Return the (X, Y) coordinate for the center point of the cell that contains the specified text.  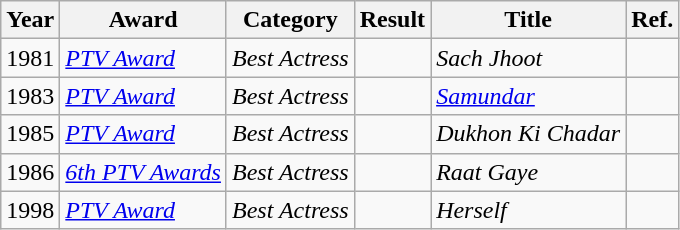
Award (144, 20)
Year (30, 20)
1983 (30, 96)
Result (392, 20)
6th PTV Awards (144, 172)
Ref. (652, 20)
Dukhon Ki Chadar (528, 134)
1986 (30, 172)
Title (528, 20)
Sach Jhoot (528, 58)
Category (290, 20)
Herself (528, 210)
1985 (30, 134)
1981 (30, 58)
Samundar (528, 96)
1998 (30, 210)
Raat Gaye (528, 172)
